Pinpoint the cell where the given text exists, returning its (X, Y) midpoint coordinate. 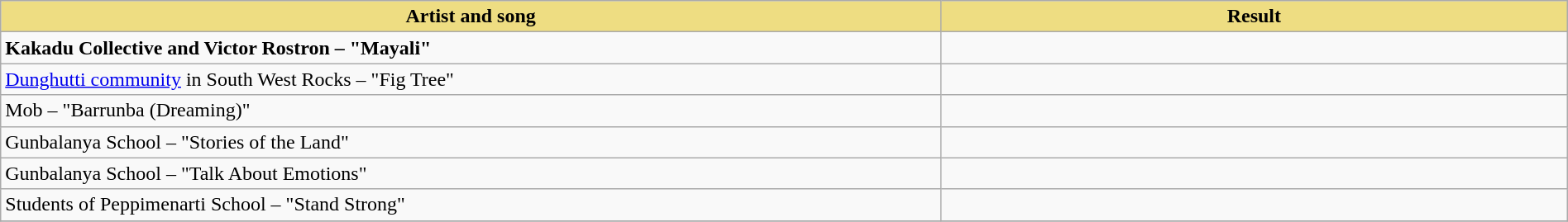
Artist and song (471, 17)
Dunghutti community in South West Rocks – "Fig Tree" (471, 79)
Students of Peppimenarti School – "Stand Strong" (471, 205)
Mob – "Barrunba (Dreaming)" (471, 111)
Gunbalanya School – "Stories of the Land" (471, 142)
Kakadu Collective and Victor Rostron – "Mayali" (471, 48)
Gunbalanya School – "Talk About Emotions" (471, 173)
Result (1254, 17)
